Provide the [X, Y] coordinate of the cell's center where the given text is located.  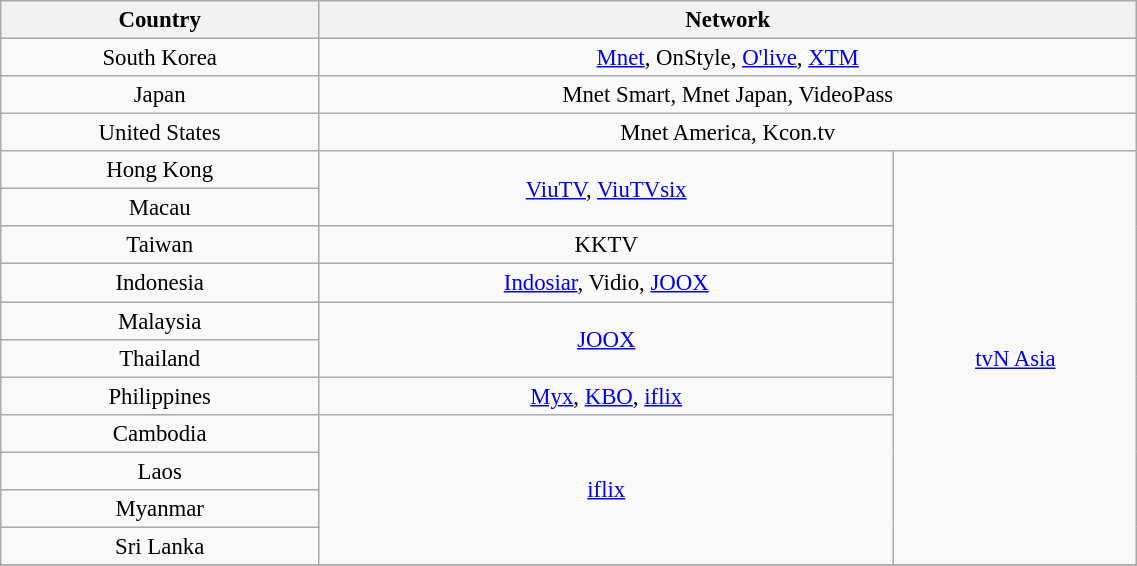
Network [728, 20]
Thailand [160, 358]
iflix [606, 489]
Japan [160, 95]
Mnet Smart, Mnet Japan, VideoPass [728, 95]
ViuTV, ViuTVsix [606, 188]
Indosiar, Vidio, JOOX [606, 283]
Sri Lanka [160, 546]
Mnet, OnStyle, O'live, XTM [728, 58]
Country [160, 20]
Macau [160, 208]
Indonesia [160, 283]
Malaysia [160, 321]
Myx, KBO, iflix [606, 396]
Taiwan [160, 245]
tvN Asia [1016, 358]
South Korea [160, 58]
Hong Kong [160, 170]
JOOX [606, 340]
United States [160, 133]
KKTV [606, 245]
Mnet America, Kcon.tv [728, 133]
Laos [160, 471]
Myanmar [160, 509]
Cambodia [160, 433]
Philippines [160, 396]
